Provide the (x, y) coordinate of the cell's center where the given text is located.  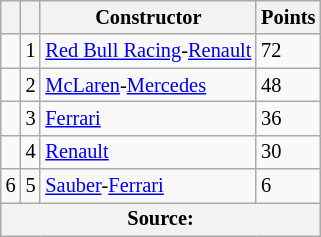
4 (31, 152)
30 (288, 152)
3 (31, 118)
5 (31, 186)
1 (31, 51)
48 (288, 85)
Red Bull Racing-Renault (148, 51)
Constructor (148, 17)
Points (288, 17)
2 (31, 85)
Ferrari (148, 118)
McLaren-Mercedes (148, 85)
72 (288, 51)
36 (288, 118)
Sauber-Ferrari (148, 186)
Source: (161, 219)
Renault (148, 152)
